Scan for the cell matching the given text and deliver its [X, Y] coordinate at center. 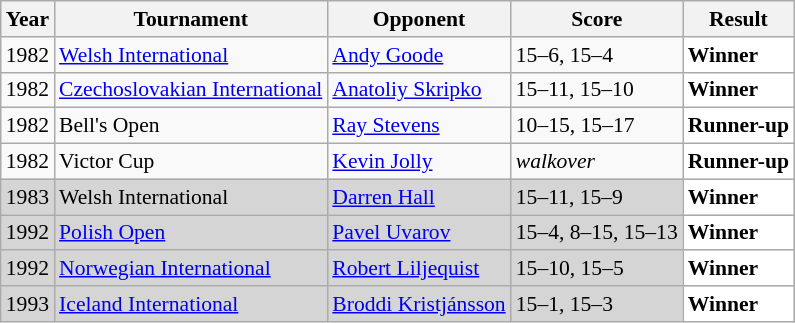
15–11, 15–10 [597, 90]
Bell's Open [190, 126]
Robert Liljequist [418, 269]
15–11, 15–9 [597, 197]
Norwegian International [190, 269]
Kevin Jolly [418, 162]
walkover [597, 162]
Darren Hall [418, 197]
Anatoliy Skripko [418, 90]
Polish Open [190, 233]
Ray Stevens [418, 126]
Year [28, 19]
Czechoslovakian International [190, 90]
Opponent [418, 19]
1993 [28, 304]
Victor Cup [190, 162]
15–10, 15–5 [597, 269]
15–4, 8–15, 15–13 [597, 233]
Andy Goode [418, 55]
Result [738, 19]
1983 [28, 197]
Pavel Uvarov [418, 233]
Tournament [190, 19]
Broddi Kristjánsson [418, 304]
15–1, 15–3 [597, 304]
Score [597, 19]
15–6, 15–4 [597, 55]
10–15, 15–17 [597, 126]
Iceland International [190, 304]
